Scan for the cell matching the given text and deliver its [X, Y] coordinate at center. 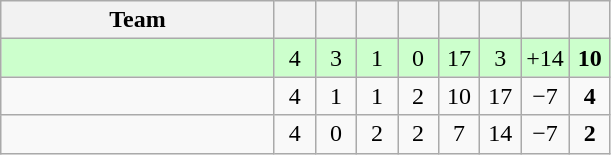
14 [500, 134]
+14 [546, 58]
Team [138, 20]
7 [460, 134]
